Detect which cell encompasses the target text, then output its (x, y) center coordinate. 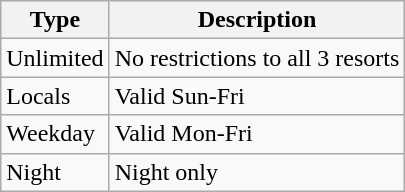
No restrictions to all 3 resorts (257, 58)
Valid Sun-Fri (257, 96)
Type (55, 20)
Night (55, 172)
Valid Mon-Fri (257, 134)
Description (257, 20)
Unlimited (55, 58)
Locals (55, 96)
Night only (257, 172)
Weekday (55, 134)
